Return the (X, Y) coordinate for the center point of the cell that contains the specified text.  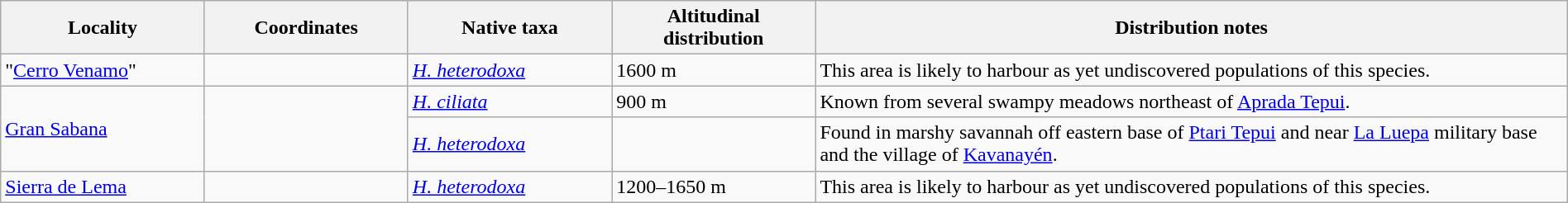
Coordinates (306, 28)
Native taxa (509, 28)
H. ciliata (509, 101)
1600 m (714, 70)
Distribution notes (1191, 28)
Known from several swampy meadows northeast of Aprada Tepui. (1191, 101)
Found in marshy savannah off eastern base of Ptari Tepui and near La Luepa military base and the village of Kavanayén. (1191, 144)
900 m (714, 101)
Gran Sabana (103, 129)
Altitudinal distribution (714, 28)
Sierra de Lema (103, 186)
Locality (103, 28)
"Cerro Venamo" (103, 70)
1200–1650 m (714, 186)
